Pinpoint the cell where the given text exists, returning its (X, Y) midpoint coordinate. 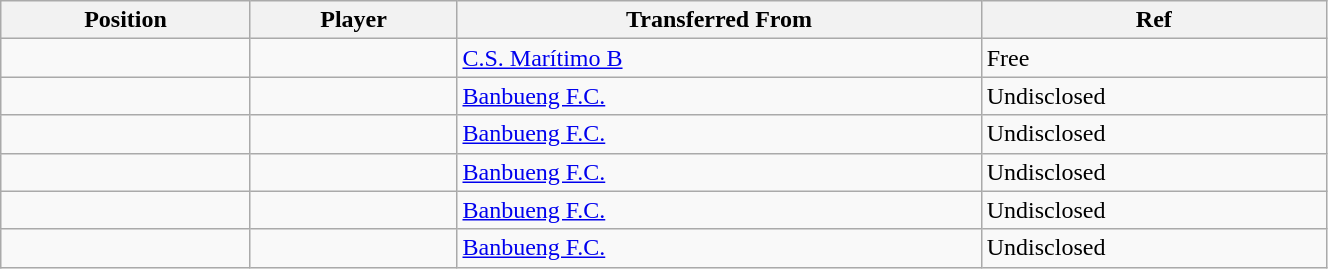
Free (1154, 58)
C.S. Marítimo B (719, 58)
Position (126, 20)
Player (354, 20)
Transferred From (719, 20)
Ref (1154, 20)
